Output the [X, Y] coordinate of the center of the cell containing the given text.  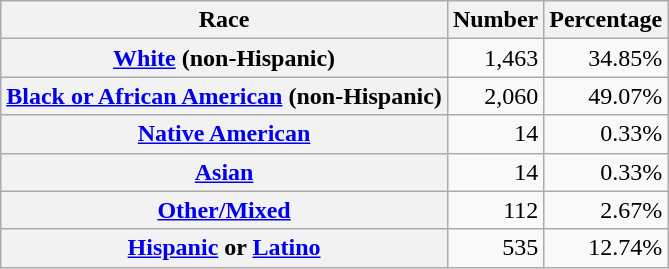
Native American [224, 134]
Number [495, 20]
Other/Mixed [224, 210]
1,463 [495, 58]
White (non-Hispanic) [224, 58]
Race [224, 20]
Asian [224, 172]
535 [495, 248]
34.85% [606, 58]
Black or African American (non-Hispanic) [224, 96]
Hispanic or Latino [224, 248]
2,060 [495, 96]
Percentage [606, 20]
12.74% [606, 248]
112 [495, 210]
2.67% [606, 210]
49.07% [606, 96]
